Scan for the cell matching the given text and deliver its (x, y) coordinate at center. 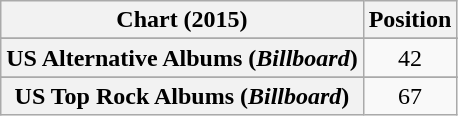
42 (410, 58)
Chart (2015) (182, 20)
US Top Rock Albums (Billboard) (182, 96)
US Alternative Albums (Billboard) (182, 58)
Position (410, 20)
67 (410, 96)
